Pinpoint the cell where the given text exists, returning its [x, y] midpoint coordinate. 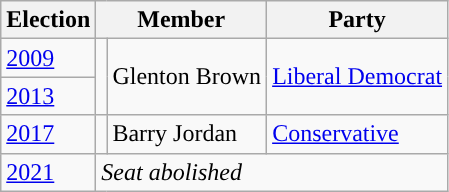
2017 [48, 134]
Conservative [358, 134]
Glenton Brown [187, 77]
Barry Jordan [187, 134]
Election [48, 20]
2021 [48, 172]
Party [358, 20]
Liberal Democrat [358, 77]
2013 [48, 96]
Member [182, 20]
Seat abolished [272, 172]
2009 [48, 58]
